Output the [x, y] coordinate of the center of the cell containing the given text.  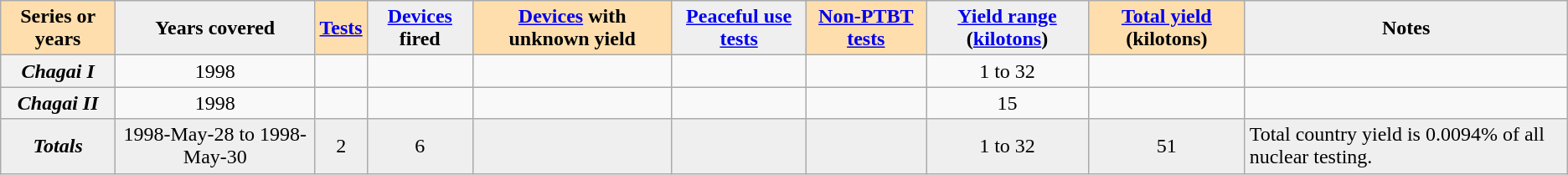
Chagai II [59, 103]
Series or years [59, 28]
Tests [341, 28]
2 [341, 146]
Years covered [215, 28]
Total country yield is 0.0094% of all nuclear testing. [1406, 146]
1998-May-28 to 1998-May-30 [215, 146]
Totals [59, 146]
Notes [1406, 28]
51 [1166, 146]
Non-PTBT tests [866, 28]
Total yield (kilotons) [1166, 28]
Devices with unknown yield [572, 28]
Yield range (kilotons) [1008, 28]
6 [420, 146]
Peaceful use tests [739, 28]
15 [1008, 103]
Devices fired [420, 28]
Chagai I [59, 71]
